Find where the given text appears and provide that cell's center as [X, Y] coordinate. 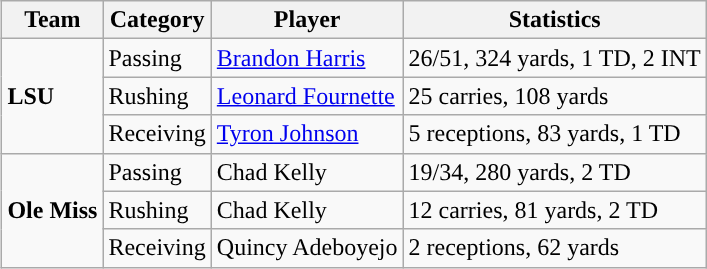
25 carries, 108 yards [554, 96]
LSU [52, 96]
26/51, 324 yards, 1 TD, 2 INT [554, 58]
19/34, 280 yards, 2 TD [554, 172]
Ole Miss [52, 210]
Quincy Adeboyejo [307, 248]
Team [52, 20]
12 carries, 81 yards, 2 TD [554, 210]
Brandon Harris [307, 58]
Category [157, 20]
Tyron Johnson [307, 134]
Statistics [554, 20]
2 receptions, 62 yards [554, 248]
Leonard Fournette [307, 96]
5 receptions, 83 yards, 1 TD [554, 134]
Player [307, 20]
